Pinpoint the cell where the given text exists, returning its (x, y) midpoint coordinate. 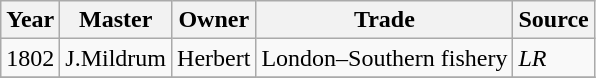
Master (116, 20)
LR (554, 58)
1802 (30, 58)
Herbert (214, 58)
Trade (384, 20)
London–Southern fishery (384, 58)
J.Mildrum (116, 58)
Source (554, 20)
Year (30, 20)
Owner (214, 20)
